Provide the [X, Y] coordinate of the cell's center where the given text is located.  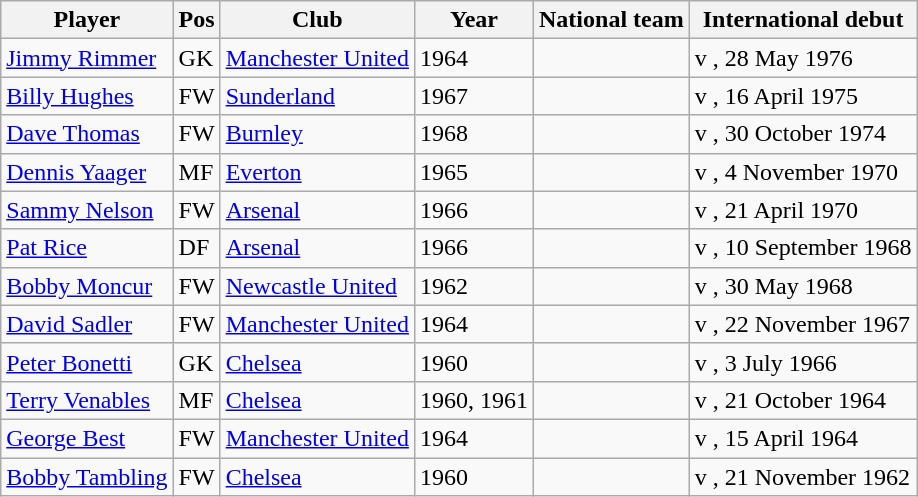
Jimmy Rimmer [87, 58]
Everton [317, 172]
Newcastle United [317, 286]
1960, 1961 [474, 400]
v , 3 July 1966 [803, 362]
Bobby Tambling [87, 477]
Club [317, 20]
Pat Rice [87, 248]
Bobby Moncur [87, 286]
v , 10 September 1968 [803, 248]
v , 21 November 1962 [803, 477]
1962 [474, 286]
George Best [87, 438]
Peter Bonetti [87, 362]
1967 [474, 96]
v , 28 May 1976 [803, 58]
v , 15 April 1964 [803, 438]
Sammy Nelson [87, 210]
v , 30 October 1974 [803, 134]
Dennis Yaager [87, 172]
National team [612, 20]
v , 16 April 1975 [803, 96]
v , 21 April 1970 [803, 210]
Sunderland [317, 96]
v , 30 May 1968 [803, 286]
Burnley [317, 134]
v , 22 November 1967 [803, 324]
Terry Venables [87, 400]
Billy Hughes [87, 96]
Year [474, 20]
International debut [803, 20]
Dave Thomas [87, 134]
v , 21 October 1964 [803, 400]
David Sadler [87, 324]
Player [87, 20]
v , 4 November 1970 [803, 172]
Pos [196, 20]
DF [196, 248]
1968 [474, 134]
1965 [474, 172]
